Return [X, Y] of the center of cell containing provided text 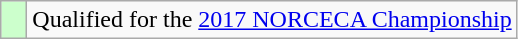
Qualified for the 2017 NORCECA Championship [272, 20]
